Locate the cell with the specified text and output its [x, y] center coordinate. 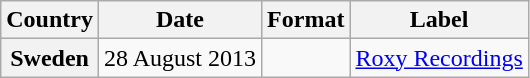
Label [439, 20]
Sweden [50, 58]
Country [50, 20]
Roxy Recordings [439, 58]
Format [306, 20]
28 August 2013 [180, 58]
Date [180, 20]
